Pinpoint the cell where the given text exists, returning its [X, Y] midpoint coordinate. 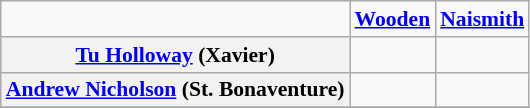
Tu Holloway (Xavier) [176, 55]
Wooden [393, 19]
Andrew Nicholson (St. Bonaventure) [176, 90]
Naismith [482, 19]
